Return the (x, y) coordinate for the center point of the cell that contains the specified text.  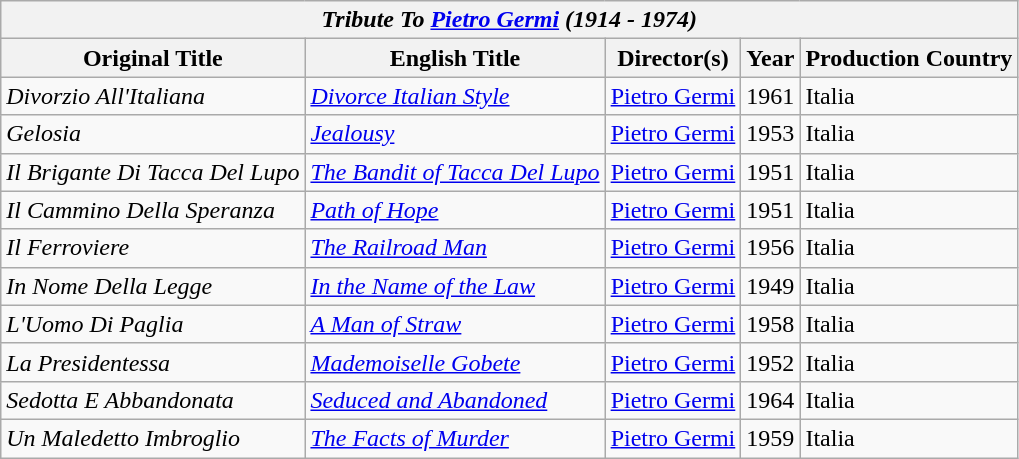
The Bandit of Tacca Del Lupo (455, 172)
Mademoiselle Gobete (455, 362)
1953 (770, 134)
L'Uomo Di Paglia (153, 324)
Production Country (909, 58)
Seduced and Abandoned (455, 400)
Il Brigante Di Tacca Del Lupo (153, 172)
Sedotta E Abbandonata (153, 400)
Gelosia (153, 134)
Divorzio All'Italiana (153, 96)
Tribute To Pietro Germi (1914 - 1974) (510, 20)
1961 (770, 96)
A Man of Straw (455, 324)
English Title (455, 58)
Original Title (153, 58)
Director(s) (673, 58)
1956 (770, 248)
1959 (770, 438)
The Railroad Man (455, 248)
La Presidentessa (153, 362)
Un Maledetto Imbroglio (153, 438)
1949 (770, 286)
Jealousy (455, 134)
In the Name of the Law (455, 286)
In Nome Della Legge (153, 286)
1958 (770, 324)
Divorce Italian Style (455, 96)
Path of Hope (455, 210)
1964 (770, 400)
The Facts of Murder (455, 438)
1952 (770, 362)
Il Cammino Della Speranza (153, 210)
Year (770, 58)
Il Ferroviere (153, 248)
